Pinpoint the cell where the given text exists, returning its [X, Y] midpoint coordinate. 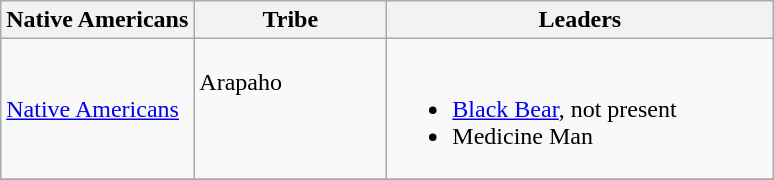
Leaders [580, 20]
Black Bear, not presentMedicine Man [580, 109]
Tribe [290, 20]
Arapaho [290, 109]
